Scan for the cell matching the given text and deliver its [X, Y] coordinate at center. 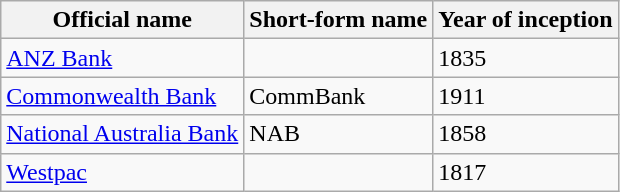
Commonwealth Bank [122, 96]
Official name [122, 20]
Year of inception [526, 20]
National Australia Bank [122, 134]
ANZ Bank [122, 58]
1858 [526, 134]
CommBank [338, 96]
1835 [526, 58]
NAB [338, 134]
Short-form name [338, 20]
1911 [526, 96]
Westpac [122, 172]
1817 [526, 172]
